Scan for the cell matching the given text and deliver its (X, Y) coordinate at center. 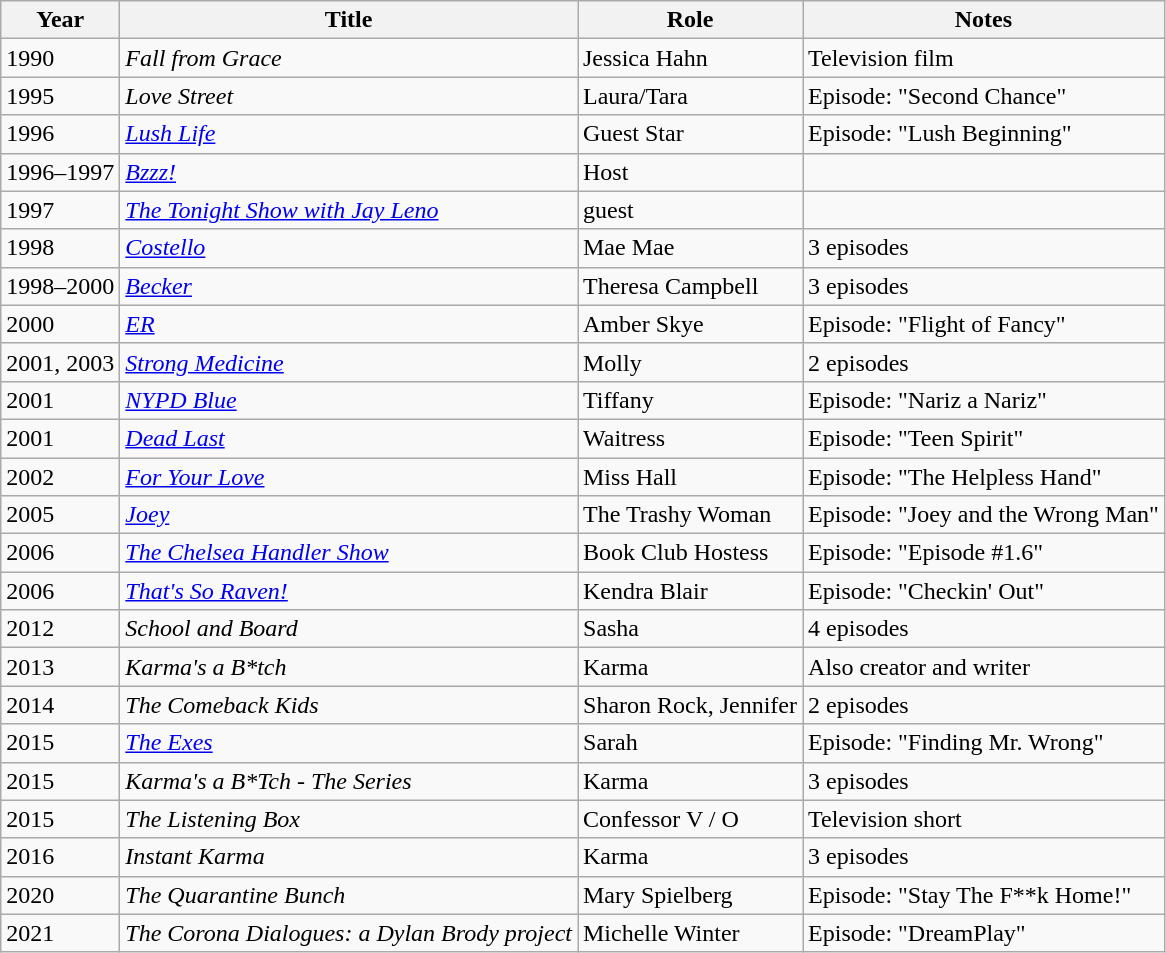
Episode: "Lush Beginning" (984, 134)
2013 (60, 667)
2016 (60, 857)
Strong Medicine (349, 362)
Guest Star (690, 134)
4 episodes (984, 629)
1995 (60, 96)
Television film (984, 58)
The Tonight Show with Jay Leno (349, 210)
Episode: "Second Chance" (984, 96)
2005 (60, 515)
Joey (349, 515)
Confessor V / O (690, 819)
Michelle Winter (690, 933)
Episode: "The Helpless Hand" (984, 477)
Becker (349, 286)
ER (349, 324)
Waitress (690, 438)
Year (60, 20)
Sarah (690, 743)
Costello (349, 248)
Jessica Hahn (690, 58)
Lush Life (349, 134)
Karma's a B*Tch - The Series (349, 781)
2000 (60, 324)
2002 (60, 477)
1998–2000 (60, 286)
Television short (984, 819)
Episode: "Finding Mr. Wrong" (984, 743)
For Your Love (349, 477)
Role (690, 20)
Also creator and writer (984, 667)
2001, 2003 (60, 362)
2021 (60, 933)
Sasha (690, 629)
Amber Skye (690, 324)
Mae Mae (690, 248)
1997 (60, 210)
Mary Spielberg (690, 895)
Notes (984, 20)
The Comeback Kids (349, 705)
Episode: "Stay The F**k Home!" (984, 895)
Sharon Rock, Jennifer (690, 705)
Host (690, 172)
The Quarantine Bunch (349, 895)
Molly (690, 362)
The Listening Box (349, 819)
The Chelsea Handler Show (349, 553)
The Trashy Woman (690, 515)
Miss Hall (690, 477)
That's So Raven! (349, 591)
1996 (60, 134)
Fall from Grace (349, 58)
School and Board (349, 629)
guest (690, 210)
Instant Karma (349, 857)
1990 (60, 58)
Laura/Tara (690, 96)
Episode: "DreamPlay" (984, 933)
Karma's a B*tch (349, 667)
2014 (60, 705)
Love Street (349, 96)
NYPD Blue (349, 400)
Episode: "Nariz a Nariz" (984, 400)
Dead Last (349, 438)
Title (349, 20)
Book Club Hostess (690, 553)
Episode: "Episode #1.6" (984, 553)
Theresa Campbell (690, 286)
1998 (60, 248)
2012 (60, 629)
Episode: "Joey and the Wrong Man" (984, 515)
Episode: "Teen Spirit" (984, 438)
The Corona Dialogues: a Dylan Brody project (349, 933)
Bzzz! (349, 172)
1996–1997 (60, 172)
Kendra Blair (690, 591)
Episode: "Checkin' Out" (984, 591)
2020 (60, 895)
Tiffany (690, 400)
Episode: "Flight of Fancy" (984, 324)
The Exes (349, 743)
